For the text-containing cell, return its midpoint in [x, y] coordinate format. 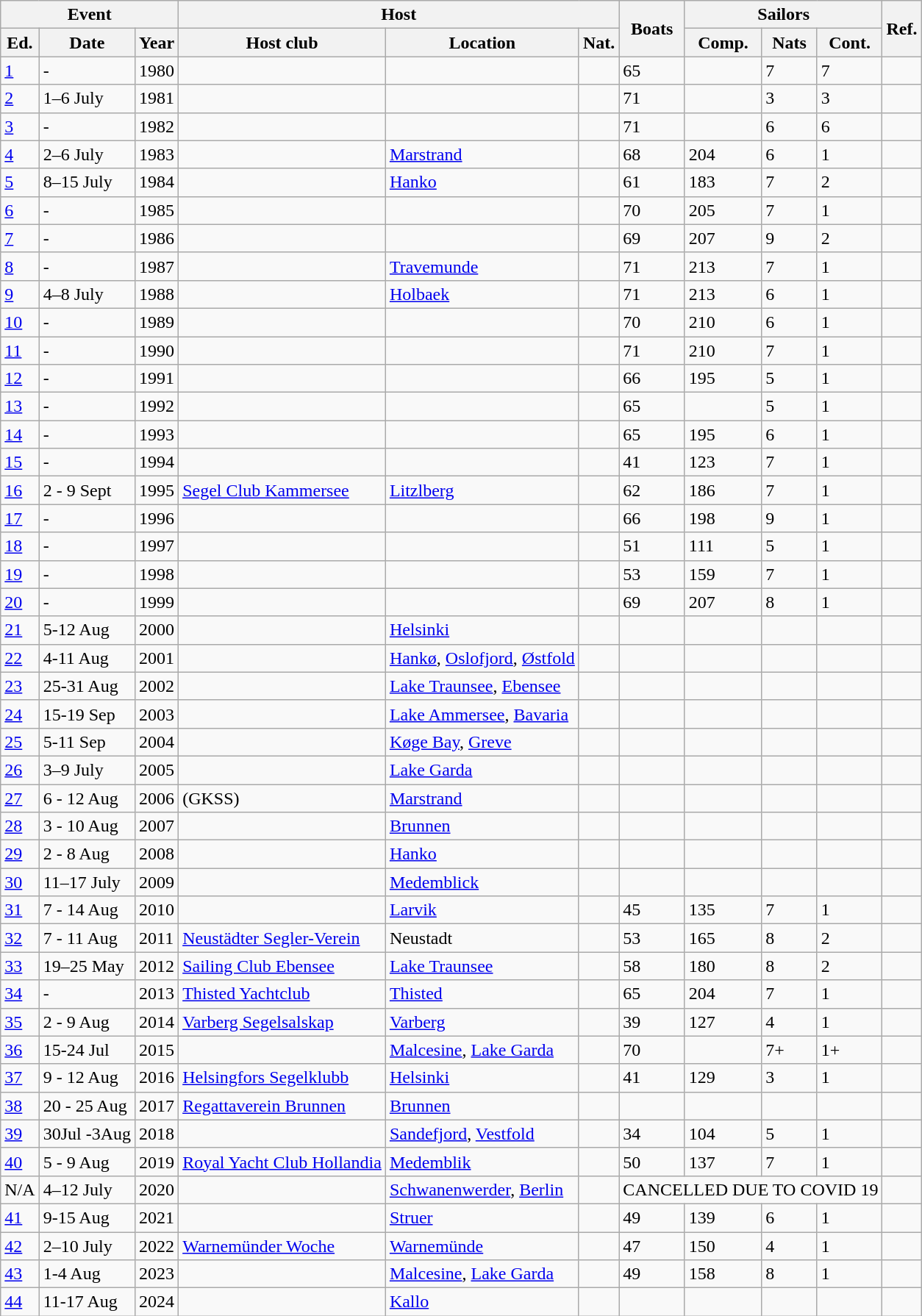
10 [20, 322]
1-4 Aug [87, 1274]
Warnemünde [482, 1246]
27 [20, 798]
8–15 July [87, 182]
104 [723, 1134]
1995 [157, 490]
205 [723, 210]
Ref. [901, 29]
2–6 July [87, 154]
1994 [157, 462]
32 [20, 938]
62 [652, 490]
Date [87, 43]
Sandefjord, Vestfold [482, 1134]
2000 [157, 630]
2020 [157, 1190]
11–17 July [87, 882]
2017 [157, 1106]
2008 [157, 854]
Helsingfors Segelklubb [282, 1078]
7 - 11 Aug [87, 938]
186 [723, 490]
2011 [157, 938]
2009 [157, 882]
Varberg Segelsalskap [282, 1022]
2006 [157, 798]
Warnemünder Woche [282, 1246]
1986 [157, 238]
1980 [157, 71]
31 [20, 910]
Lake Traunsee, Ebensee [482, 686]
25-31 Aug [87, 686]
139 [723, 1217]
Struer [482, 1217]
29 [20, 854]
Schwanenwerder, Berlin [482, 1190]
15-19 Sep [87, 714]
Nats [790, 43]
129 [723, 1078]
1990 [157, 351]
12 [20, 379]
38 [20, 1106]
Lake Ammersee, Bavaria [482, 714]
Lake Garda [482, 770]
13 [20, 407]
1982 [157, 126]
45 [652, 910]
N/A [20, 1190]
47 [652, 1246]
150 [723, 1246]
1984 [157, 182]
9-15 Aug [87, 1217]
11-17 Aug [87, 1302]
1988 [157, 294]
Comp. [723, 43]
Neustädter Segler-Verein [282, 938]
18 [20, 546]
36 [20, 1050]
2 - 9 Sept [87, 490]
1+ [850, 1050]
Event [90, 15]
7+ [790, 1050]
4-11 Aug [87, 658]
44 [20, 1302]
6 - 12 Aug [87, 798]
15-24 Jul [87, 1050]
1992 [157, 407]
Sailors [784, 15]
123 [723, 462]
2010 [157, 910]
28 [20, 826]
2014 [157, 1022]
Travemunde [482, 266]
2012 [157, 966]
Nat. [598, 43]
37 [20, 1078]
20 - 25 Aug [87, 1106]
16 [20, 490]
Hankø, Oslofjord, Østfold [482, 658]
5-11 Sep [87, 742]
1999 [157, 602]
5-12 Aug [87, 630]
Thisted [482, 994]
25 [20, 742]
30Jul -3Aug [87, 1134]
1996 [157, 518]
3 - 10 Aug [87, 826]
Varberg [482, 1022]
23 [20, 686]
111 [723, 546]
Litzlberg [482, 490]
135 [723, 910]
26 [20, 770]
43 [20, 1274]
2 - 8 Aug [87, 854]
158 [723, 1274]
50 [652, 1162]
17 [20, 518]
2004 [157, 742]
15 [20, 462]
1998 [157, 574]
Location [482, 43]
2003 [157, 714]
Medemblick [482, 882]
2023 [157, 1274]
1981 [157, 99]
2019 [157, 1162]
180 [723, 966]
1993 [157, 435]
(GKSS) [282, 798]
Larvik [482, 910]
1991 [157, 379]
2015 [157, 1050]
24 [20, 714]
2016 [157, 1078]
159 [723, 574]
137 [723, 1162]
2001 [157, 658]
2013 [157, 994]
7 - 14 Aug [87, 910]
1989 [157, 322]
Thisted Yachtclub [282, 994]
42 [20, 1246]
Kallo [482, 1302]
CANCELLED DUE TO COVID 19 [751, 1190]
1987 [157, 266]
Medemblik [482, 1162]
58 [652, 966]
35 [20, 1022]
2002 [157, 686]
2 - 9 Aug [87, 1022]
Holbaek [482, 294]
Cont. [850, 43]
2018 [157, 1134]
40 [20, 1162]
68 [652, 154]
Sailing Club Ebensee [282, 966]
198 [723, 518]
1985 [157, 210]
19–25 May [87, 966]
33 [20, 966]
2024 [157, 1302]
Year [157, 43]
Boats [652, 29]
5 - 9 Aug [87, 1162]
Ed. [20, 43]
Køge Bay, Greve [482, 742]
21 [20, 630]
20 [20, 602]
183 [723, 182]
2–10 July [87, 1246]
4–12 July [87, 1190]
51 [652, 546]
2021 [157, 1217]
Regattaverein Brunnen [282, 1106]
Host club [282, 43]
127 [723, 1022]
30 [20, 882]
14 [20, 435]
1983 [157, 154]
19 [20, 574]
Host [399, 15]
61 [652, 182]
1–6 July [87, 99]
2007 [157, 826]
Segel Club Kammersee [282, 490]
3–9 July [87, 770]
22 [20, 658]
1997 [157, 546]
165 [723, 938]
Neustadt [482, 938]
11 [20, 351]
Royal Yacht Club Hollandia [282, 1162]
2005 [157, 770]
2022 [157, 1246]
4–8 July [87, 294]
9 - 12 Aug [87, 1078]
Lake Traunsee [482, 966]
